Output the (x, y) coordinate of the center of the cell containing the given text.  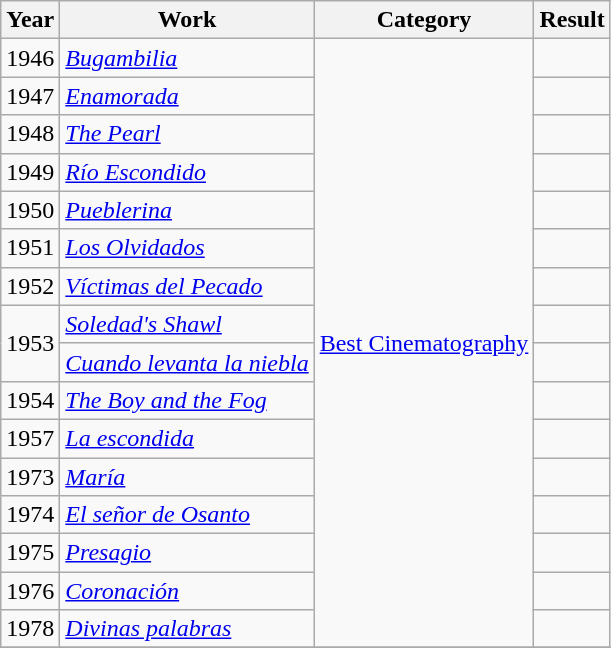
Presagio (187, 553)
Year (30, 20)
Cuando levanta la niebla (187, 362)
Work (187, 20)
1974 (30, 515)
1978 (30, 629)
1973 (30, 477)
Result (572, 20)
The Pearl (187, 134)
The Boy and the Fog (187, 400)
1975 (30, 553)
1952 (30, 286)
Víctimas del Pecado (187, 286)
Río Escondido (187, 172)
1950 (30, 210)
1948 (30, 134)
El señor de Osanto (187, 515)
Category (424, 20)
Enamorada (187, 96)
1951 (30, 248)
1953 (30, 343)
1949 (30, 172)
Bugambilia (187, 58)
La escondida (187, 438)
1954 (30, 400)
María (187, 477)
Soledad's Shawl (187, 324)
Los Olvidados (187, 248)
Coronación (187, 591)
1976 (30, 591)
Pueblerina (187, 210)
1957 (30, 438)
Best Cinematography (424, 344)
1947 (30, 96)
Divinas palabras (187, 629)
1946 (30, 58)
